Return the [X, Y] coordinate for the center point of the cell that contains the specified text.  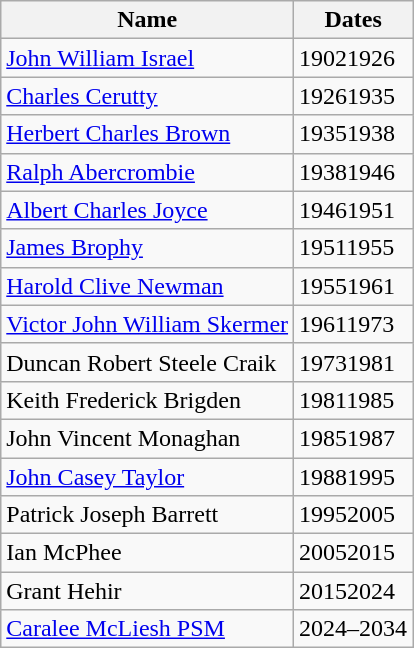
19952005 [354, 515]
19811985 [354, 400]
19021926 [354, 58]
Ian McPhee [148, 553]
Ralph Abercrombie [148, 172]
John Vincent Monaghan [148, 438]
James Brophy [148, 248]
19551961 [354, 286]
Caralee McLiesh PSM [148, 629]
Herbert Charles Brown [148, 134]
19851987 [354, 438]
Dates [354, 20]
19381946 [354, 172]
19461951 [354, 210]
Harold Clive Newman [148, 286]
Name [148, 20]
Victor John William Skermer [148, 324]
20152024 [354, 591]
Patrick Joseph Barrett [148, 515]
19731981 [354, 362]
Albert Charles Joyce [148, 210]
John William Israel [148, 58]
Charles Cerutty [148, 96]
Grant Hehir [148, 591]
Duncan Robert Steele Craik [148, 362]
19261935 [354, 96]
20052015 [354, 553]
John Casey Taylor [148, 477]
19351938 [354, 134]
19511955 [354, 248]
19881995 [354, 477]
Keith Frederick Brigden [148, 400]
2024–2034 [354, 629]
19611973 [354, 324]
